Scan for the cell matching the given text and deliver its (x, y) coordinate at center. 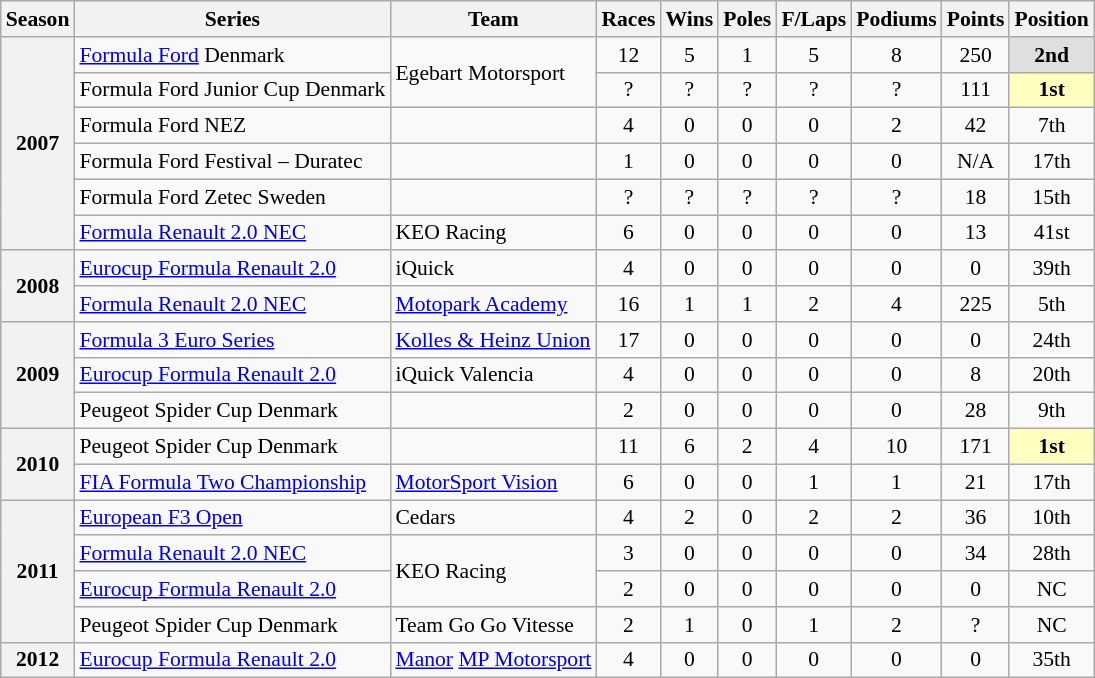
Team Go Go Vitesse (493, 625)
35th (1051, 660)
28th (1051, 554)
2008 (38, 286)
Formula Ford NEZ (232, 126)
Season (38, 19)
16 (628, 304)
17 (628, 340)
250 (976, 55)
Podiums (896, 19)
Wins (689, 19)
Formula Ford Denmark (232, 55)
Formula 3 Euro Series (232, 340)
MotorSport Vision (493, 482)
F/Laps (814, 19)
11 (628, 447)
Motopark Academy (493, 304)
36 (976, 518)
7th (1051, 126)
20th (1051, 375)
Position (1051, 19)
Manor MP Motorsport (493, 660)
Series (232, 19)
European F3 Open (232, 518)
Kolles & Heinz Union (493, 340)
10th (1051, 518)
39th (1051, 269)
N/A (976, 162)
Poles (747, 19)
171 (976, 447)
111 (976, 90)
13 (976, 233)
3 (628, 554)
Formula Ford Junior Cup Denmark (232, 90)
2012 (38, 660)
225 (976, 304)
41st (1051, 233)
9th (1051, 411)
2010 (38, 464)
2nd (1051, 55)
Formula Ford Festival – Duratec (232, 162)
21 (976, 482)
iQuick Valencia (493, 375)
34 (976, 554)
2007 (38, 144)
Formula Ford Zetec Sweden (232, 197)
2011 (38, 571)
Egebart Motorsport (493, 72)
2009 (38, 376)
10 (896, 447)
iQuick (493, 269)
18 (976, 197)
FIA Formula Two Championship (232, 482)
5th (1051, 304)
12 (628, 55)
28 (976, 411)
24th (1051, 340)
42 (976, 126)
Points (976, 19)
Team (493, 19)
Cedars (493, 518)
15th (1051, 197)
Races (628, 19)
